For the text-containing cell, return its midpoint in [X, Y] coordinate format. 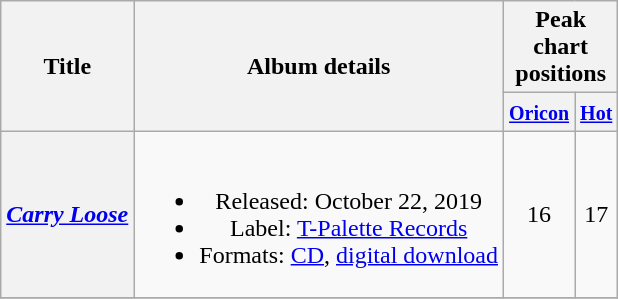
16 [540, 214]
Title [68, 66]
Carry Loose [68, 214]
Released: October 22, 2019Label: T-Palette RecordsFormats: CD, digital download [319, 214]
Peak chart positions [561, 47]
Hot [596, 112]
Album details [319, 66]
17 [596, 214]
Oricon [540, 112]
